Determine the [x, y] coordinate at the center of the cell enclosing the given text.  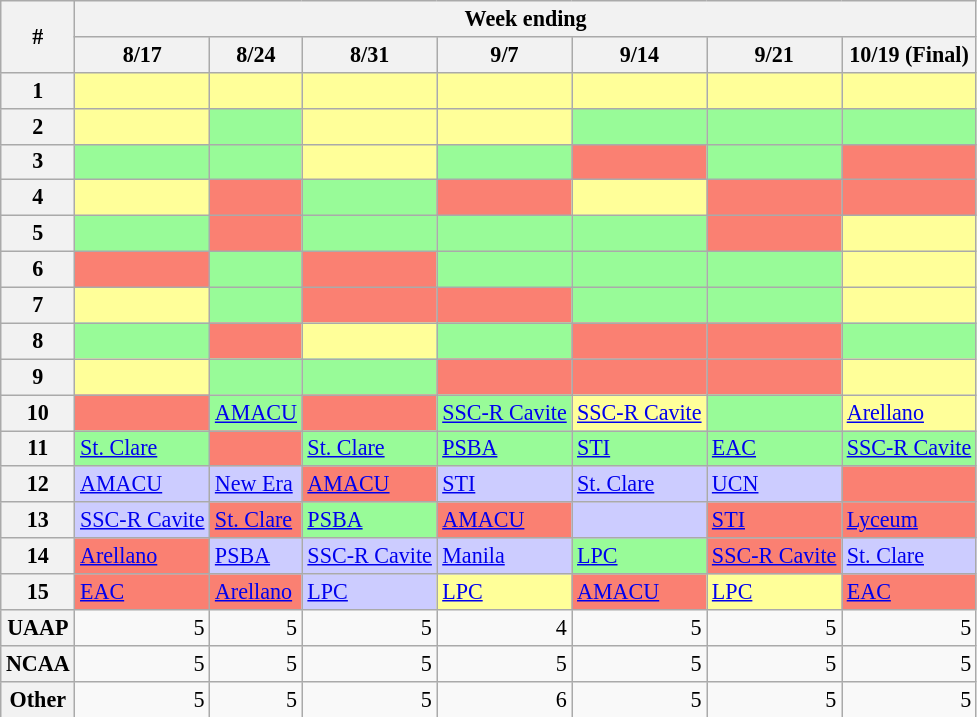
9 [38, 377]
14 [38, 556]
# [38, 36]
15 [38, 591]
Week ending [526, 18]
12 [38, 484]
Other [38, 699]
Lyceum [910, 520]
UCN [774, 484]
7 [38, 305]
9/7 [504, 54]
2 [38, 126]
Manila [504, 556]
NCAA [38, 663]
UAAP [38, 627]
8/31 [370, 54]
10 [38, 412]
New Era [256, 484]
11 [38, 448]
9/14 [640, 54]
8/24 [256, 54]
8 [38, 341]
1 [38, 90]
13 [38, 520]
9/21 [774, 54]
10/19 (Final) [910, 54]
3 [38, 162]
8/17 [142, 54]
